Locate the cell with the specified text and output its [x, y] center coordinate. 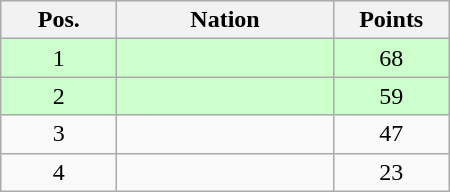
68 [391, 58]
3 [59, 134]
Pos. [59, 20]
1 [59, 58]
Points [391, 20]
47 [391, 134]
4 [59, 172]
2 [59, 96]
Nation [225, 20]
23 [391, 172]
59 [391, 96]
